For the text-containing cell, return its midpoint in (X, Y) coordinate format. 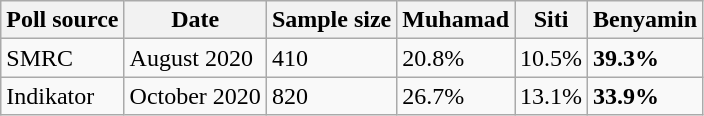
20.8% (456, 58)
Benyamin (646, 20)
410 (331, 58)
August 2020 (195, 58)
10.5% (552, 58)
Muhamad (456, 20)
Date (195, 20)
SMRC (62, 58)
Siti (552, 20)
13.1% (552, 96)
26.7% (456, 96)
820 (331, 96)
39.3% (646, 58)
October 2020 (195, 96)
33.9% (646, 96)
Sample size (331, 20)
Indikator (62, 96)
Poll source (62, 20)
